Find where the given text appears and provide that cell's center as (X, Y) coordinate. 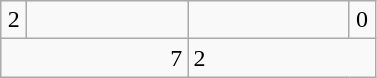
7 (94, 58)
0 (362, 20)
